Detect which cell encompasses the target text, then output its [x, y] center coordinate. 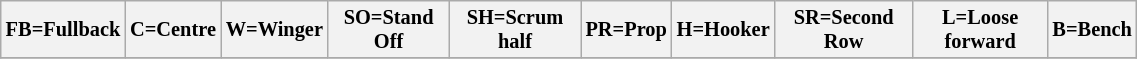
SR=Second Row [844, 29]
W=Winger [274, 29]
C=Centre [173, 29]
PR=Prop [626, 29]
FB=Fullback [63, 29]
B=Bench [1092, 29]
L=Loose forward [980, 29]
SH=Scrum half [514, 29]
H=Hooker [724, 29]
SO=Stand Off [389, 29]
